From the cell containing the given text, extract its center point as (X, Y) coordinate. 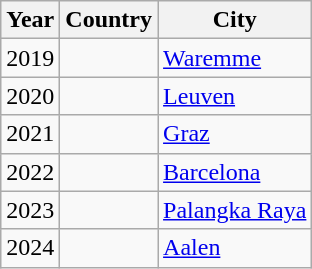
Barcelona (235, 172)
Waremme (235, 58)
2022 (30, 172)
Aalen (235, 248)
Leuven (235, 96)
2021 (30, 134)
2024 (30, 248)
2019 (30, 58)
Palangka Raya (235, 210)
Year (30, 20)
Graz (235, 134)
City (235, 20)
Country (109, 20)
2020 (30, 96)
2023 (30, 210)
